Capture the cell that displays the provided text and extract its [x, y] central coordinate. 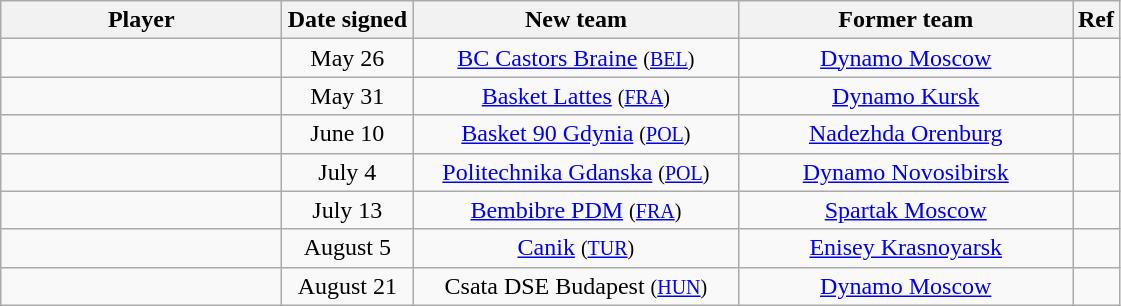
Politechnika Gdanska (POL) [576, 172]
Spartak Moscow [906, 210]
Dynamo Novosibirsk [906, 172]
Date signed [348, 20]
Basket Lattes (FRA) [576, 96]
Ref [1096, 20]
July 4 [348, 172]
Player [142, 20]
May 26 [348, 58]
Nadezhda Orenburg [906, 134]
August 5 [348, 248]
July 13 [348, 210]
August 21 [348, 286]
Dynamo Kursk [906, 96]
BC Castors Braine (BEL) [576, 58]
Former team [906, 20]
Csata DSE Budapest (HUN) [576, 286]
Bembibre PDM (FRA) [576, 210]
May 31 [348, 96]
New team [576, 20]
Basket 90 Gdynia (POL) [576, 134]
Canik (TUR) [576, 248]
Enisey Krasnoyarsk [906, 248]
June 10 [348, 134]
